Determine the [x, y] coordinate at the center of the cell enclosing the given text.  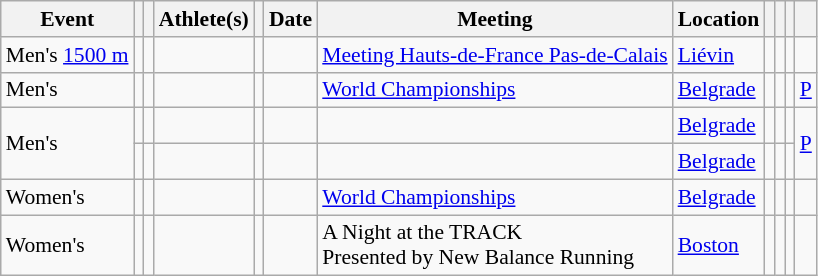
Event [68, 19]
Meeting [494, 19]
Location [719, 19]
Men's 1500 m [68, 55]
Boston [719, 246]
Liévin [719, 55]
A Night at the TRACKPresented by New Balance Running [494, 246]
Date [290, 19]
Meeting Hauts-de-France Pas-de-Calais [494, 55]
Athlete(s) [204, 19]
